Determine the (x, y) coordinate at the center of the cell enclosing the given text.  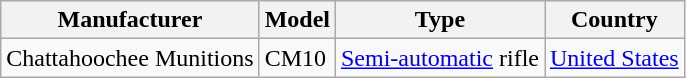
United States (614, 58)
Model (297, 20)
CM10 (297, 58)
Semi-automatic rifle (440, 58)
Manufacturer (130, 20)
Country (614, 20)
Chattahoochee Munitions (130, 58)
Type (440, 20)
